Output the [X, Y] coordinate of the center of the cell containing the given text.  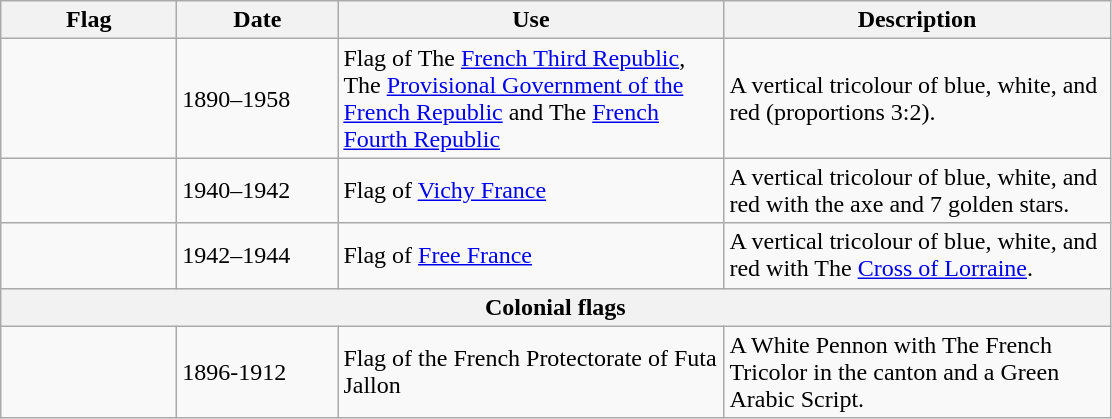
Flag [89, 20]
Date [258, 20]
A vertical tricolour of blue, white, and red with The Cross of Lorraine. [917, 256]
A White Pennon with The French Tricolor in the canton and a Green Arabic Script. [917, 372]
1890–1958 [258, 98]
Use [531, 20]
1940–1942 [258, 190]
1896-1912 [258, 372]
1942–1944 [258, 256]
Flag of the French Protectorate of Futa Jallon [531, 372]
Flag of The French Third Republic, The Provisional Government of the French Republic and The French Fourth Republic [531, 98]
A vertical tricolour of blue, white, and red with the axe and 7 golden stars. [917, 190]
Description [917, 20]
Flag of Free France [531, 256]
A vertical tricolour of blue, white, and red (proportions 3:2). [917, 98]
Flag of Vichy France [531, 190]
Colonial flags [556, 307]
